Capture the cell that displays the provided text and extract its [X, Y] central coordinate. 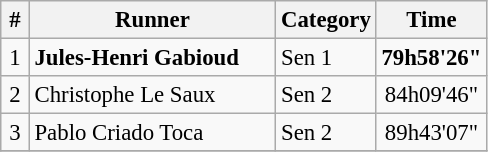
3 [15, 133]
2 [15, 95]
Pablo Criado Toca [152, 133]
Category [326, 20]
Time [432, 20]
79h58'26" [432, 58]
Runner [152, 20]
Sen 1 [326, 58]
84h09'46" [432, 95]
1 [15, 58]
Jules-Henri Gabioud [152, 58]
# [15, 20]
Christophe Le Saux [152, 95]
89h43'07" [432, 133]
